Output the (x, y) coordinate of the center of the cell containing the given text.  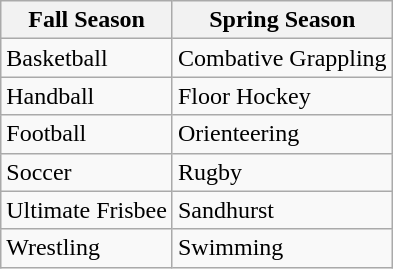
Wrestling (87, 248)
Rugby (282, 172)
Floor Hockey (282, 96)
Orienteering (282, 134)
Handball (87, 96)
Soccer (87, 172)
Basketball (87, 58)
Swimming (282, 248)
Fall Season (87, 20)
Ultimate Frisbee (87, 210)
Combative Grappling (282, 58)
Spring Season (282, 20)
Sandhurst (282, 210)
Football (87, 134)
